Extract the [x, y] coordinate from the center of the cell holding the provided text.  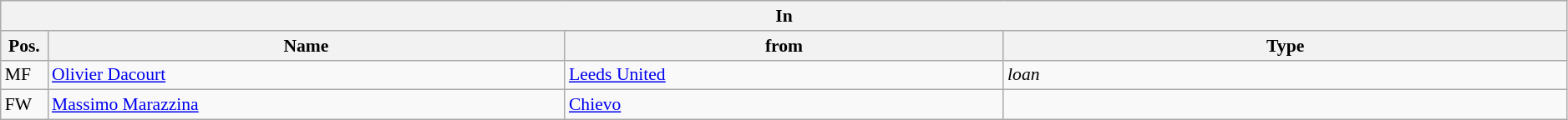
Pos. [24, 46]
Leeds United [784, 75]
FW [24, 105]
Type [1285, 46]
MF [24, 75]
Chievo [784, 105]
from [784, 46]
loan [1285, 75]
Name [306, 46]
In [784, 16]
Massimo Marazzina [306, 105]
Olivier Dacourt [306, 75]
